Detect which cell encompasses the target text, then output its [X, Y] center coordinate. 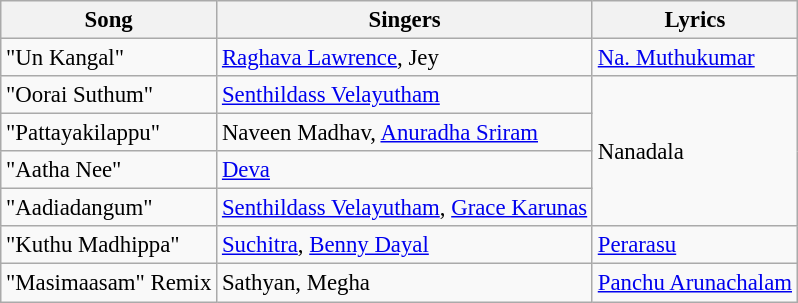
"Pattayakilappu" [109, 133]
Song [109, 20]
"Oorai Suthum" [109, 95]
Naveen Madhav, Anuradha Sriram [405, 133]
Lyrics [694, 20]
Senthildass Velayutham [405, 95]
Deva [405, 170]
"Masimaasam" Remix [109, 283]
Perarasu [694, 245]
"Aatha Nee" [109, 170]
Singers [405, 20]
"Aadiadangum" [109, 208]
Na. Muthukumar [694, 58]
Nanadala [694, 151]
"Un Kangal" [109, 58]
Raghava Lawrence, Jey [405, 58]
Sathyan, Megha [405, 283]
Suchitra, Benny Dayal [405, 245]
Senthildass Velayutham, Grace Karunas [405, 208]
Panchu Arunachalam [694, 283]
"Kuthu Madhippa" [109, 245]
